Pinpoint the cell where the given text exists, returning its (X, Y) midpoint coordinate. 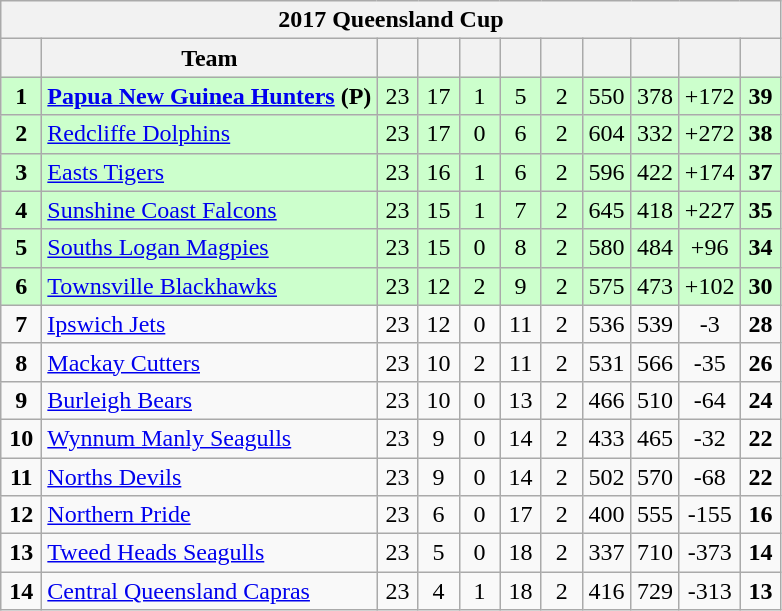
510 (656, 400)
604 (606, 134)
484 (656, 248)
Team (210, 58)
645 (606, 210)
+172 (710, 96)
+174 (710, 172)
729 (656, 591)
Townsville Blackhawks (210, 286)
2017 Queensland Cup (391, 20)
466 (606, 400)
Central Queensland Capras (210, 591)
Ipswich Jets (210, 324)
Souths Logan Magpies (210, 248)
Redcliffe Dolphins (210, 134)
Papua New Guinea Hunters (P) (210, 96)
378 (656, 96)
35 (760, 210)
575 (606, 286)
566 (656, 362)
332 (656, 134)
422 (656, 172)
570 (656, 477)
24 (760, 400)
Northern Pride (210, 515)
596 (606, 172)
473 (656, 286)
Mackay Cutters (210, 362)
Burleigh Bears (210, 400)
531 (606, 362)
433 (606, 438)
+96 (710, 248)
-35 (710, 362)
+102 (710, 286)
37 (760, 172)
Easts Tigers (210, 172)
555 (656, 515)
+272 (710, 134)
465 (656, 438)
418 (656, 210)
-64 (710, 400)
Wynnum Manly Seagulls (210, 438)
536 (606, 324)
539 (656, 324)
337 (606, 553)
-155 (710, 515)
-313 (710, 591)
39 (760, 96)
+227 (710, 210)
3 (22, 172)
416 (606, 591)
-373 (710, 553)
Sunshine Coast Falcons (210, 210)
400 (606, 515)
28 (760, 324)
30 (760, 286)
710 (656, 553)
550 (606, 96)
Norths Devils (210, 477)
-3 (710, 324)
34 (760, 248)
502 (606, 477)
Tweed Heads Seagulls (210, 553)
38 (760, 134)
-68 (710, 477)
-32 (710, 438)
26 (760, 362)
580 (606, 248)
